Detect which cell encompasses the target text, then output its (X, Y) center coordinate. 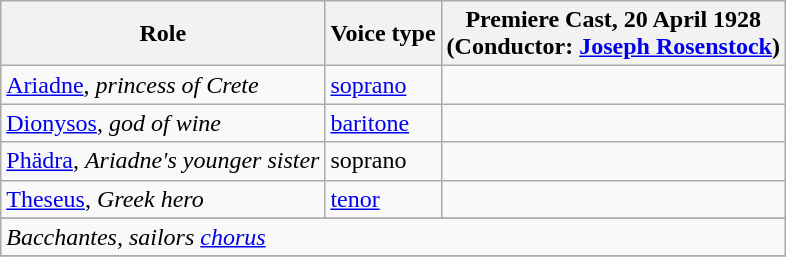
Voice type (383, 34)
Theseus, Greek hero (163, 199)
Phädra, Ariadne's younger sister (163, 161)
Dionysos, god of wine (163, 123)
Premiere Cast, 20 April 1928(Conductor: Joseph Rosenstock) (613, 34)
tenor (383, 199)
Role (163, 34)
baritone (383, 123)
Ariadne, princess of Crete (163, 85)
Bacchantes, sailors chorus (394, 237)
